From the cell containing the given text, extract its center point as [X, Y] coordinate. 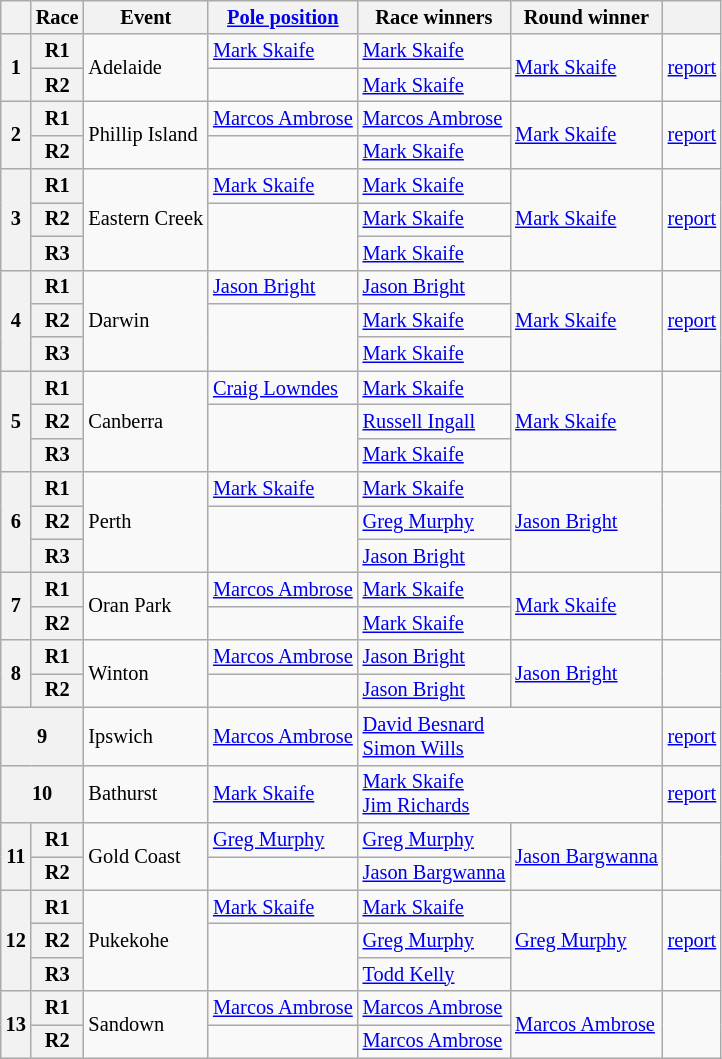
3 [16, 220]
1 [16, 68]
Russell Ingall [434, 421]
Round winner [586, 17]
11 [16, 856]
Mark Skaife Jim Richards [510, 794]
Canberra [146, 422]
Phillip Island [146, 134]
Adelaide [146, 68]
Event [146, 17]
Bathurst [146, 794]
8 [16, 674]
10 [42, 794]
Winton [146, 674]
6 [16, 522]
5 [16, 422]
Darwin [146, 320]
2 [16, 134]
Gold Coast [146, 856]
Sandown [146, 1024]
7 [16, 606]
Pukekohe [146, 940]
13 [16, 1024]
Pole position [283, 17]
Ipswich [146, 736]
Todd Kelly [434, 974]
Eastern Creek [146, 220]
David Besnard Simon Wills [510, 736]
Craig Lowndes [283, 388]
Race winners [434, 17]
Oran Park [146, 606]
Race [58, 17]
4 [16, 320]
Perth [146, 522]
12 [16, 940]
9 [42, 736]
